Extract the [X, Y] coordinate from the center of the cell holding the provided text.  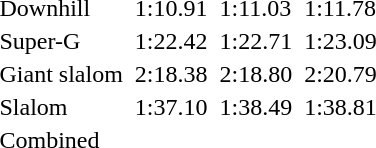
1:38.49 [256, 107]
2:18.38 [171, 74]
1:37.10 [171, 107]
2:18.80 [256, 74]
1:22.42 [171, 41]
1:22.71 [256, 41]
